Find where the given text appears and provide that cell's center as [x, y] coordinate. 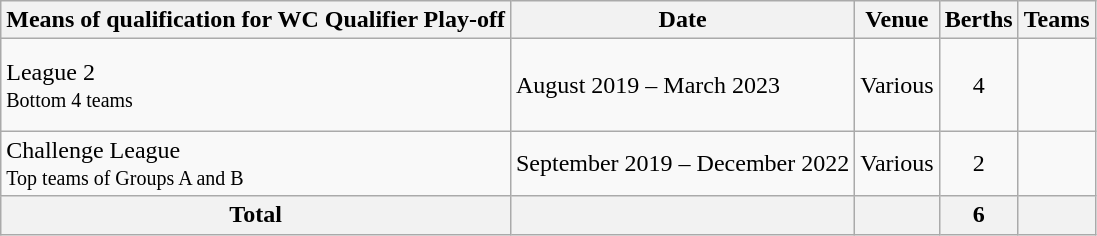
Berths [978, 20]
Total [256, 215]
4 [978, 85]
September 2019 – December 2022 [682, 164]
August 2019 – March 2023 [682, 85]
2 [978, 164]
League 2Bottom 4 teams [256, 85]
Teams [1056, 20]
Venue [897, 20]
Means of qualification for WC Qualifier Play-off [256, 20]
Challenge LeagueTop teams of Groups A and B [256, 164]
6 [978, 215]
Date [682, 20]
